Find where the given text appears and provide that cell's center as [X, Y] coordinate. 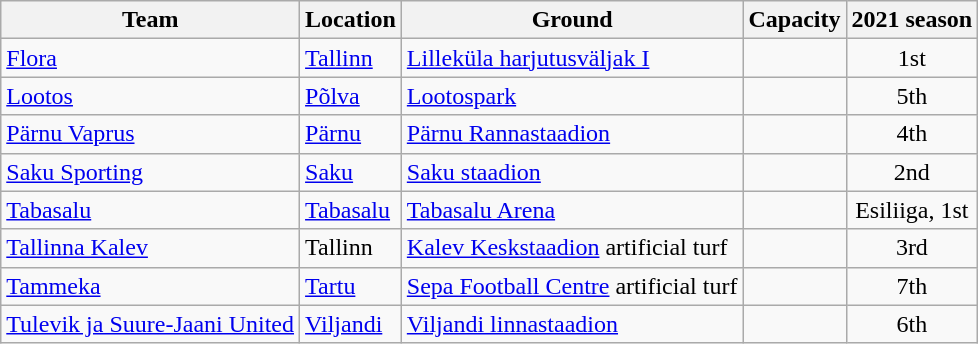
Saku [351, 172]
Saku Sporting [150, 172]
Kalev Keskstaadion artificial turf [572, 248]
Põlva [351, 96]
Lootos [150, 96]
Viljandi linnastaadion [572, 324]
Capacity [794, 20]
4th [912, 134]
Tabasalu Arena [572, 210]
1st [912, 58]
Viljandi [351, 324]
Flora [150, 58]
Sepa Football Centre artificial turf [572, 286]
Tulevik ja Suure-Jaani United [150, 324]
2021 season [912, 20]
3rd [912, 248]
Location [351, 20]
2nd [912, 172]
Pärnu [351, 134]
Saku staadion [572, 172]
Esiliiga, 1st [912, 210]
6th [912, 324]
5th [912, 96]
Team [150, 20]
Pärnu Vaprus [150, 134]
Tammeka [150, 286]
7th [912, 286]
Ground [572, 20]
Lootospark [572, 96]
Tartu [351, 286]
Pärnu Rannastaadion [572, 134]
Tallinna Kalev [150, 248]
Lilleküla harjutusväljak I [572, 58]
